Capture the cell that displays the provided text and extract its [X, Y] central coordinate. 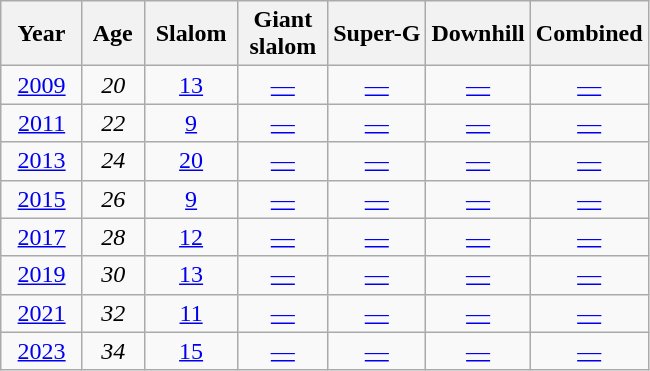
2011 [42, 123]
2019 [42, 275]
22 [113, 123]
28 [113, 237]
Year [42, 34]
Age [113, 34]
Slalom [191, 34]
15 [191, 351]
34 [113, 351]
Downhill [478, 34]
26 [113, 199]
2023 [42, 351]
12 [191, 237]
Combined [589, 34]
Giant slalom [283, 34]
24 [113, 161]
2013 [42, 161]
32 [113, 313]
2021 [42, 313]
11 [191, 313]
30 [113, 275]
Super-G [377, 34]
2009 [42, 85]
2015 [42, 199]
2017 [42, 237]
